Find where the given text appears and provide that cell's center as (x, y) coordinate. 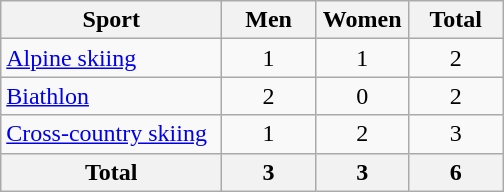
Sport (112, 20)
Biathlon (112, 96)
Alpine skiing (112, 58)
Men (269, 20)
Cross-country skiing (112, 134)
6 (456, 172)
0 (362, 96)
Women (362, 20)
